Find where the given text appears and provide that cell's center as (x, y) coordinate. 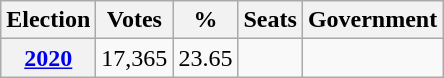
Votes (134, 20)
Government (372, 20)
23.65 (206, 58)
Election (48, 20)
Seats (270, 20)
% (206, 20)
2020 (48, 58)
17,365 (134, 58)
